Output the (x, y) coordinate of the center of the cell containing the given text.  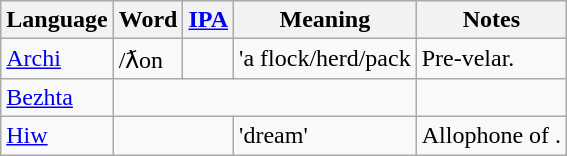
Pre-velar. (491, 59)
Word (148, 20)
Archi (57, 59)
'dream' (326, 135)
Notes (491, 20)
IPA (208, 20)
Allophone of . (491, 135)
Bezhta (57, 97)
Meaning (326, 20)
'a flock/herd/pack (326, 59)
/ƛon (148, 59)
Language (57, 20)
Hiw (57, 135)
